Output the [x, y] coordinate of the center of the cell containing the given text.  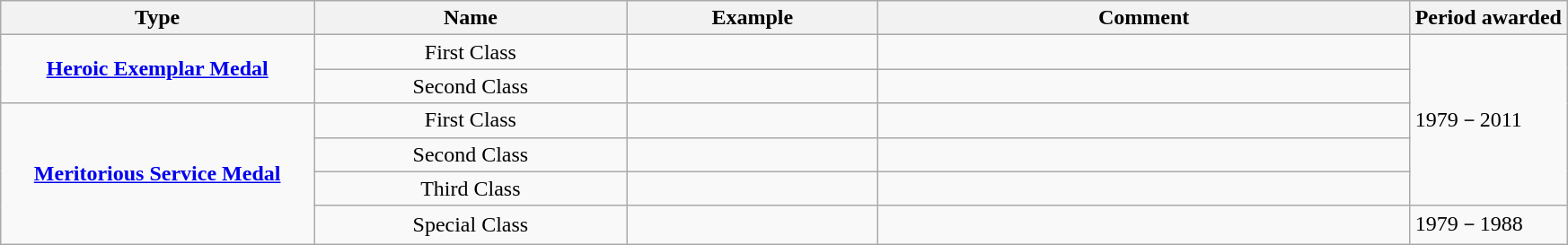
1979－1988 [1488, 224]
Example [753, 18]
Third Class [471, 188]
Heroic Exemplar Medal [158, 69]
Name [471, 18]
Comment [1144, 18]
Special Class [471, 224]
Period awarded [1488, 18]
1979－2011 [1488, 120]
Type [158, 18]
Meritorious Service Medal [158, 174]
